Return the [x, y] coordinate for the center point of the cell that contains the specified text.  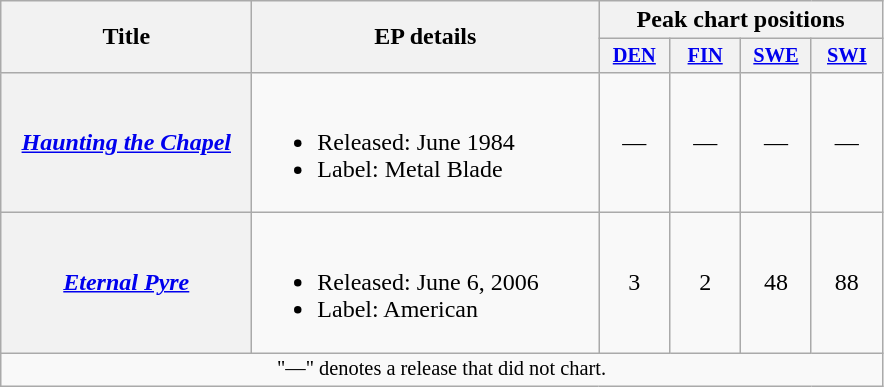
Title [126, 37]
3 [634, 283]
SWI [846, 56]
Released: June 6, 2006Label: American [426, 283]
88 [846, 283]
48 [776, 283]
2 [706, 283]
DEN [634, 56]
Haunting the Chapel [126, 142]
Eternal Pyre [126, 283]
FIN [706, 56]
Peak chart positions [740, 20]
EP details [426, 37]
"—" denotes a release that did not chart. [442, 370]
Released: June 1984Label: Metal Blade [426, 142]
SWE [776, 56]
